Determine the [x, y] coordinate at the center of the cell enclosing the given text.  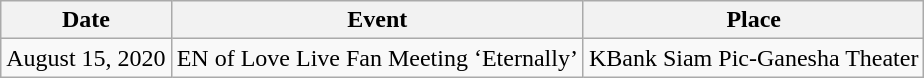
Event [377, 20]
August 15, 2020 [86, 58]
EN of Love Live Fan Meeting ‘Eternally’ [377, 58]
Place [754, 20]
Date [86, 20]
KBank Siam Pic-Ganesha Theater [754, 58]
